Locate the cell with the specified text and output its [x, y] center coordinate. 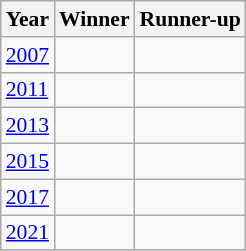
2007 [28, 55]
Runner-up [190, 19]
2015 [28, 162]
2011 [28, 90]
2017 [28, 197]
2021 [28, 233]
2013 [28, 126]
Year [28, 19]
Winner [94, 19]
